For the text-containing cell, return its midpoint in (x, y) coordinate format. 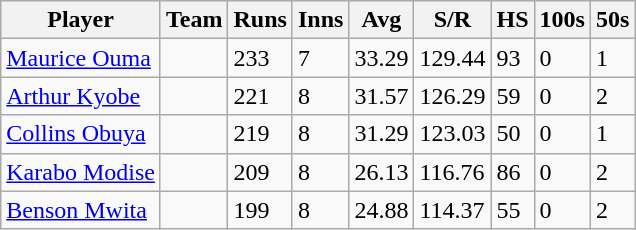
59 (512, 96)
221 (260, 96)
Runs (260, 20)
Collins Obuya (81, 134)
33.29 (382, 58)
7 (320, 58)
31.57 (382, 96)
31.29 (382, 134)
55 (512, 210)
93 (512, 58)
24.88 (382, 210)
HS (512, 20)
Maurice Ouma (81, 58)
126.29 (452, 96)
50s (612, 20)
Avg (382, 20)
116.76 (452, 172)
Arthur Kyobe (81, 96)
219 (260, 134)
Player (81, 20)
199 (260, 210)
129.44 (452, 58)
Benson Mwita (81, 210)
114.37 (452, 210)
209 (260, 172)
Inns (320, 20)
233 (260, 58)
123.03 (452, 134)
S/R (452, 20)
26.13 (382, 172)
Team (194, 20)
86 (512, 172)
50 (512, 134)
Karabo Modise (81, 172)
100s (562, 20)
